For the text-containing cell, return its midpoint in [x, y] coordinate format. 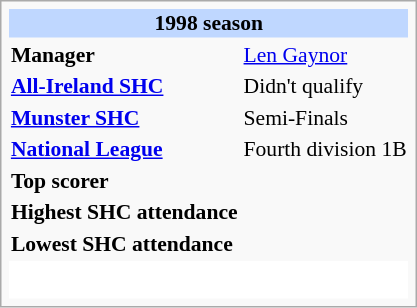
Lowest SHC attendance [124, 243]
1998 season [208, 23]
All-Ireland SHC [124, 86]
Manager [124, 54]
Highest SHC attendance [124, 212]
Len Gaynor [325, 54]
Munster SHC [124, 117]
Fourth division 1B [325, 149]
National League [124, 149]
Semi-Finals [325, 117]
Didn't qualify [325, 86]
Top scorer [124, 180]
